Locate the cell with the specified text and output its (X, Y) center coordinate. 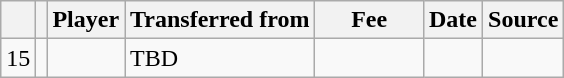
Fee (370, 20)
Source (524, 20)
Player (86, 20)
Transferred from (220, 20)
15 (18, 58)
TBD (220, 58)
Date (452, 20)
